Detect which cell encompasses the target text, then output its (X, Y) center coordinate. 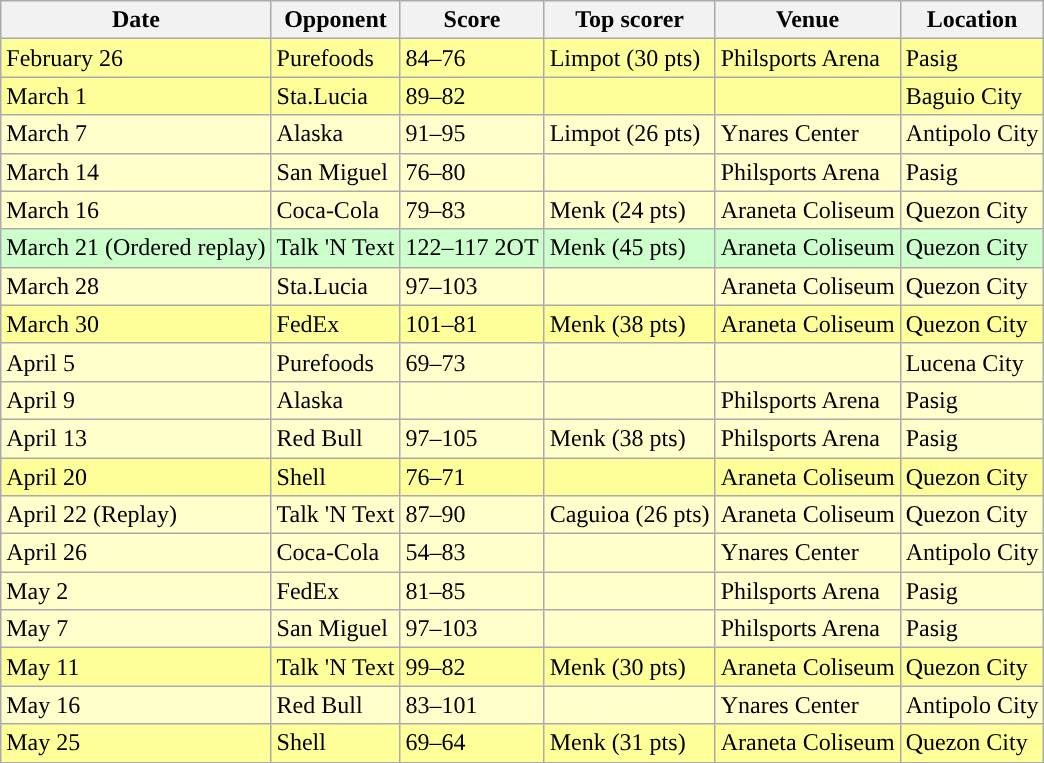
99–82 (472, 667)
May 16 (136, 705)
69–64 (472, 743)
97–105 (472, 438)
April 26 (136, 553)
March 16 (136, 210)
Caguioa (26 pts) (630, 515)
April 22 (Replay) (136, 515)
76–71 (472, 477)
84–76 (472, 58)
March 1 (136, 96)
89–82 (472, 96)
Limpot (26 pts) (630, 134)
May 7 (136, 629)
Menk (31 pts) (630, 743)
March 28 (136, 286)
Baguio City (972, 96)
April 9 (136, 400)
69–73 (472, 362)
Venue (808, 20)
101–81 (472, 324)
March 14 (136, 172)
Date (136, 20)
Limpot (30 pts) (630, 58)
54–83 (472, 553)
91–95 (472, 134)
83–101 (472, 705)
Menk (30 pts) (630, 667)
122–117 2OT (472, 248)
87–90 (472, 515)
Lucena City (972, 362)
April 20 (136, 477)
May 25 (136, 743)
81–85 (472, 591)
Menk (45 pts) (630, 248)
Opponent (336, 20)
Top scorer (630, 20)
March 7 (136, 134)
76–80 (472, 172)
Score (472, 20)
April 13 (136, 438)
79–83 (472, 210)
May 2 (136, 591)
Location (972, 20)
Menk (24 pts) (630, 210)
March 30 (136, 324)
May 11 (136, 667)
March 21 (Ordered replay) (136, 248)
April 5 (136, 362)
February 26 (136, 58)
